For the text-containing cell, return its midpoint in [x, y] coordinate format. 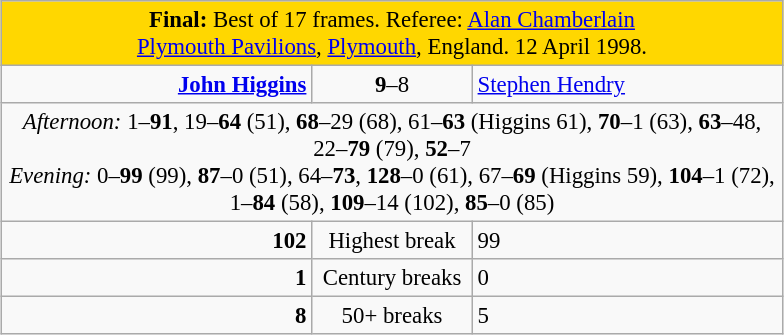
John Higgins [156, 85]
Highest break [392, 241]
102 [156, 241]
1 [156, 278]
Stephen Hendry [628, 85]
50+ breaks [392, 316]
Final: Best of 17 frames. Referee: Alan Chamberlain Plymouth Pavilions, Plymouth, England. 12 April 1998. [392, 34]
9–8 [392, 85]
0 [628, 278]
99 [628, 241]
5 [628, 316]
8 [156, 316]
Century breaks [392, 278]
